Output the (x, y) coordinate of the center of the cell containing the given text.  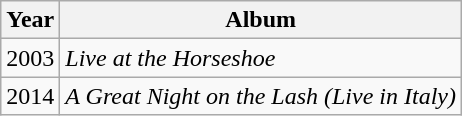
2003 (30, 58)
Album (261, 20)
Live at the Horseshoe (261, 58)
Year (30, 20)
2014 (30, 96)
A Great Night on the Lash (Live in Italy) (261, 96)
